Search for the cell housing the specified text and yield its [x, y] center coordinate. 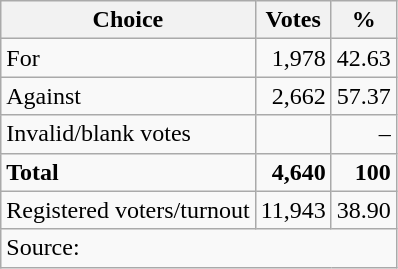
Total [128, 172]
38.90 [364, 210]
For [128, 58]
Invalid/blank votes [128, 134]
Against [128, 96]
Votes [293, 20]
2,662 [293, 96]
57.37 [364, 96]
Registered voters/turnout [128, 210]
42.63 [364, 58]
% [364, 20]
4,640 [293, 172]
Source: [199, 248]
100 [364, 172]
11,943 [293, 210]
1,978 [293, 58]
Choice [128, 20]
– [364, 134]
